Search for the cell housing the specified text and yield its (x, y) center coordinate. 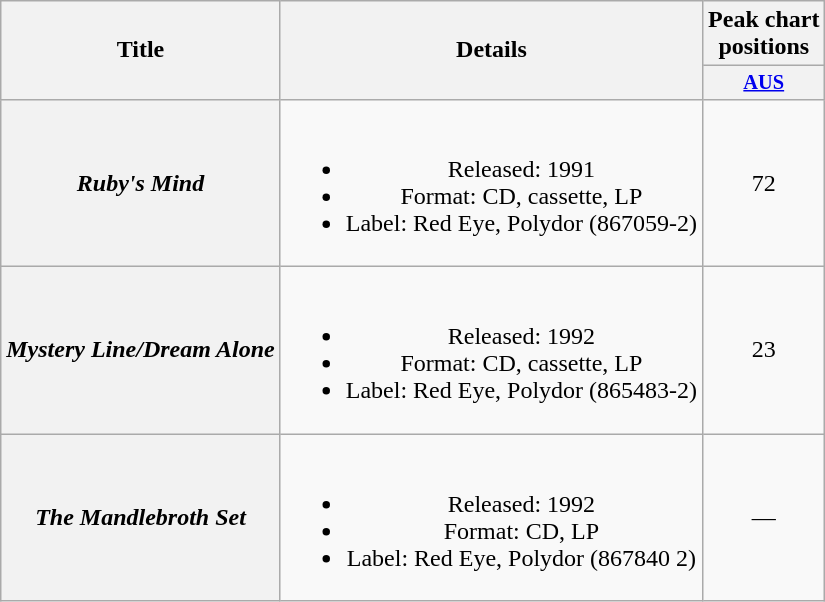
The Mandlebroth Set (140, 518)
Peak chart positions (764, 34)
Released: 1991Format: CD, cassette, LPLabel: Red Eye, Polydor (867059-2) (491, 182)
— (764, 518)
AUS (764, 83)
Mystery Line/Dream Alone (140, 350)
23 (764, 350)
Released: 1992Format: CD, cassette, LPLabel: Red Eye, Polydor (865483-2) (491, 350)
Ruby's Mind (140, 182)
Title (140, 50)
Released: 1992Format: CD, LPLabel: Red Eye, Polydor (867840 2) (491, 518)
72 (764, 182)
Details (491, 50)
